Search for the cell housing the specified text and yield its (X, Y) center coordinate. 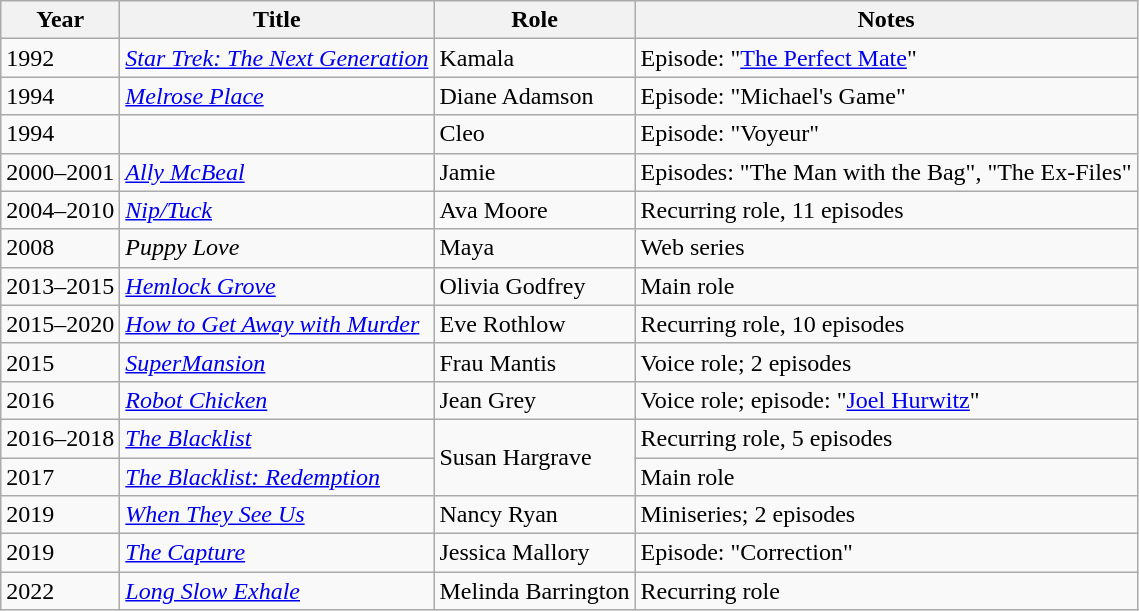
2004–2010 (60, 210)
2022 (60, 591)
Episode: "Michael's Game" (886, 96)
The Blacklist (277, 438)
Robot Chicken (277, 400)
Melinda Barrington (534, 591)
Notes (886, 20)
Diane Adamson (534, 96)
Episode: "Voyeur" (886, 134)
Recurring role, 10 episodes (886, 324)
Kamala (534, 58)
The Capture (277, 553)
Miniseries; 2 episodes (886, 515)
Recurring role, 11 episodes (886, 210)
Voice role; 2 episodes (886, 362)
Melrose Place (277, 96)
Jamie (534, 172)
Star Trek: The Next Generation (277, 58)
Puppy Love (277, 248)
Jessica Mallory (534, 553)
2015–2020 (60, 324)
2017 (60, 477)
Title (277, 20)
Recurring role (886, 591)
Ally McBeal (277, 172)
Web series (886, 248)
Ava Moore (534, 210)
Olivia Godfrey (534, 286)
Susan Hargrave (534, 457)
How to Get Away with Murder (277, 324)
When They See Us (277, 515)
2015 (60, 362)
The Blacklist: Redemption (277, 477)
2000–2001 (60, 172)
Maya (534, 248)
2016–2018 (60, 438)
Voice role; episode: "Joel Hurwitz" (886, 400)
Role (534, 20)
Year (60, 20)
Nancy Ryan (534, 515)
2016 (60, 400)
2013–2015 (60, 286)
Long Slow Exhale (277, 591)
Hemlock Grove (277, 286)
Episode: "The Perfect Mate" (886, 58)
Frau Mantis (534, 362)
Episodes: "The Man with the Bag", "The Ex-Files" (886, 172)
1992 (60, 58)
Recurring role, 5 episodes (886, 438)
Eve Rothlow (534, 324)
Cleo (534, 134)
SuperMansion (277, 362)
Episode: "Correction" (886, 553)
Jean Grey (534, 400)
Nip/Tuck (277, 210)
2008 (60, 248)
